Search for the cell housing the specified text and yield its (x, y) center coordinate. 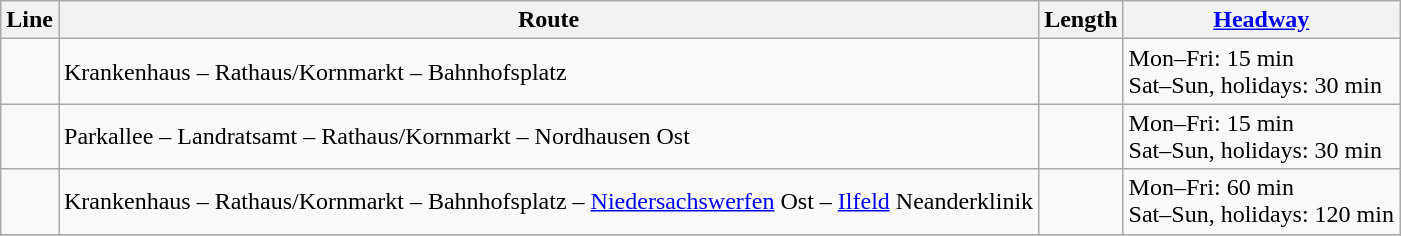
Parkallee – Landratsamt – Rathaus/Kornmarkt – Nordhausen Ost (548, 136)
Line (30, 20)
Krankenhaus – Rathaus/Kornmarkt – Bahnhofsplatz (548, 72)
Headway (1261, 20)
Mon–Fri: 60 minSat–Sun, holidays: 120 min (1261, 202)
Krankenhaus – Rathaus/Kornmarkt – Bahnhofsplatz – Niedersachswerfen Ost – Ilfeld Neanderklinik (548, 202)
Route (548, 20)
Length (1081, 20)
